Return [x, y] of the center of cell containing provided text 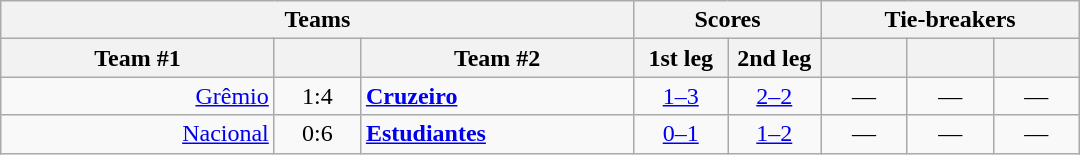
Cruzeiro [497, 96]
Scores [728, 20]
Team #2 [497, 58]
Team #1 [138, 58]
1st leg [681, 58]
0–1 [681, 134]
Grêmio [138, 96]
Estudiantes [497, 134]
2–2 [775, 96]
1:4 [317, 96]
1–3 [681, 96]
Teams [318, 20]
2nd leg [775, 58]
1–2 [775, 134]
Nacional [138, 134]
Tie-breakers [950, 20]
0:6 [317, 134]
